Provide the [x, y] coordinate of the cell's center where the given text is located.  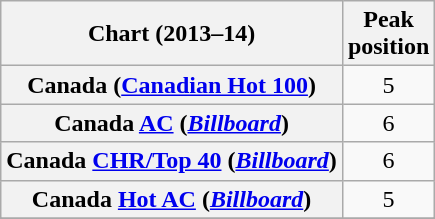
Canada (Canadian Hot 100) [172, 85]
Canada CHR/Top 40 (Billboard) [172, 161]
Peak position [388, 34]
Canada Hot AC (Billboard) [172, 199]
Canada AC (Billboard) [172, 123]
Chart (2013–14) [172, 34]
